Extract the [x, y] coordinate from the center of the cell holding the provided text.  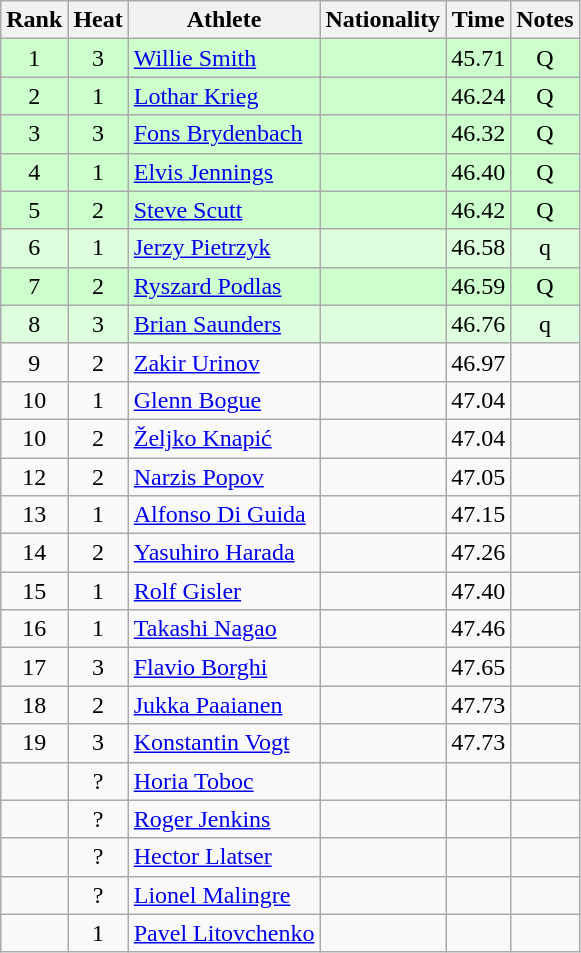
46.59 [478, 286]
47.26 [478, 553]
46.97 [478, 362]
Konstantin Vogt [224, 743]
Fons Brydenbach [224, 134]
Željko Knapić [224, 438]
15 [34, 591]
9 [34, 362]
Lothar Krieg [224, 96]
46.76 [478, 324]
47.46 [478, 629]
45.71 [478, 58]
Willie Smith [224, 58]
Brian Saunders [224, 324]
Rolf Gisler [224, 591]
Flavio Borghi [224, 667]
47.05 [478, 477]
Elvis Jennings [224, 172]
46.58 [478, 248]
Notes [545, 20]
7 [34, 286]
Rank [34, 20]
5 [34, 210]
12 [34, 477]
Roger Jenkins [224, 819]
46.24 [478, 96]
Alfonso Di Guida [224, 515]
47.40 [478, 591]
46.40 [478, 172]
Athlete [224, 20]
6 [34, 248]
18 [34, 705]
46.42 [478, 210]
Zakir Urinov [224, 362]
Ryszard Podlas [224, 286]
Hector Llatser [224, 857]
Jukka Paaianen [224, 705]
Pavel Litovchenko [224, 933]
47.15 [478, 515]
Nationality [383, 20]
Takashi Nagao [224, 629]
Horia Toboc [224, 781]
13 [34, 515]
Jerzy Pietrzyk [224, 248]
16 [34, 629]
Steve Scutt [224, 210]
46.32 [478, 134]
Narzis Popov [224, 477]
Time [478, 20]
14 [34, 553]
Glenn Bogue [224, 400]
47.65 [478, 667]
4 [34, 172]
Lionel Malingre [224, 895]
19 [34, 743]
17 [34, 667]
8 [34, 324]
Yasuhiro Harada [224, 553]
Heat [98, 20]
